Search for the cell housing the specified text and yield its (x, y) center coordinate. 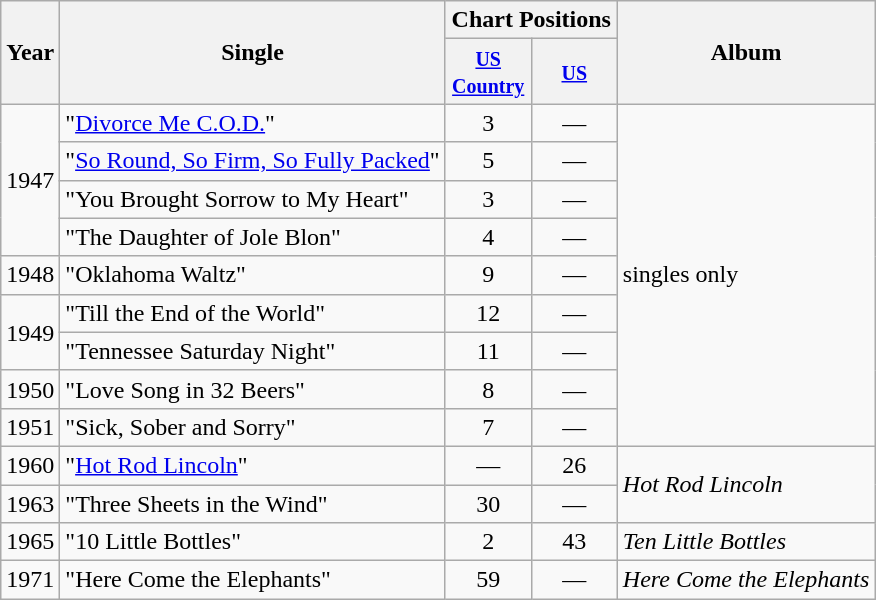
1947 (30, 180)
30 (488, 503)
8 (488, 389)
1951 (30, 427)
Year (30, 52)
US (574, 72)
1948 (30, 275)
"Sick, Sober and Sorry" (252, 427)
4 (488, 237)
1971 (30, 580)
Single (252, 52)
1963 (30, 503)
"Oklahoma Waltz" (252, 275)
"10 Little Bottles" (252, 542)
Ten Little Bottles (746, 542)
26 (574, 465)
"Three Sheets in the Wind" (252, 503)
Chart Positions (531, 20)
"So Round, So Firm, So Fully Packed" (252, 161)
1965 (30, 542)
"Tennessee Saturday Night" (252, 351)
7 (488, 427)
"The Daughter of Jole Blon" (252, 237)
"Hot Rod Lincoln" (252, 465)
1950 (30, 389)
"Divorce Me C.O.D." (252, 123)
Here Come the Elephants (746, 580)
singles only (746, 276)
43 (574, 542)
"Here Come the Elephants" (252, 580)
Hot Rod Lincoln (746, 484)
11 (488, 351)
5 (488, 161)
9 (488, 275)
Album (746, 52)
"Till the End of the World" (252, 313)
59 (488, 580)
US Country (488, 72)
1960 (30, 465)
1949 (30, 332)
"Love Song in 32 Beers" (252, 389)
2 (488, 542)
"You Brought Sorrow to My Heart" (252, 199)
12 (488, 313)
